Locate the cell with the specified text and output its [X, Y] center coordinate. 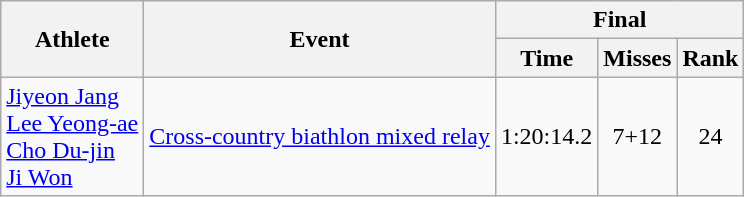
Rank [710, 58]
Cross-country biathlon mixed relay [320, 136]
7+12 [638, 136]
Athlete [72, 39]
24 [710, 136]
Final [620, 20]
Jiyeon JangLee Yeong-aeCho Du-jinJi Won [72, 136]
Event [320, 39]
Time [546, 58]
Misses [638, 58]
1:20:14.2 [546, 136]
